Output the (X, Y) coordinate of the center of the cell containing the given text.  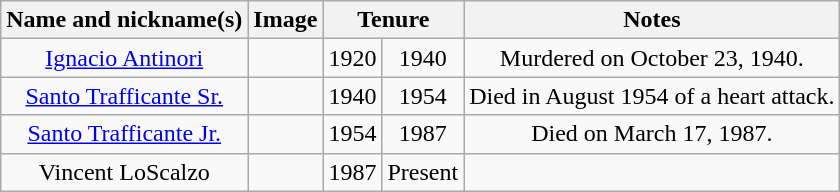
Vincent LoScalzo (124, 172)
1920 (352, 58)
Santo Trafficante Jr. (124, 134)
Died in August 1954 of a heart attack. (652, 96)
Present (423, 172)
Santo Trafficante Sr. (124, 96)
Died on March 17, 1987. (652, 134)
Notes (652, 20)
Name and nickname(s) (124, 20)
Tenure (394, 20)
Ignacio Antinori (124, 58)
Image (286, 20)
Murdered on October 23, 1940. (652, 58)
